Extract the (x, y) coordinate from the center of the cell holding the provided text.  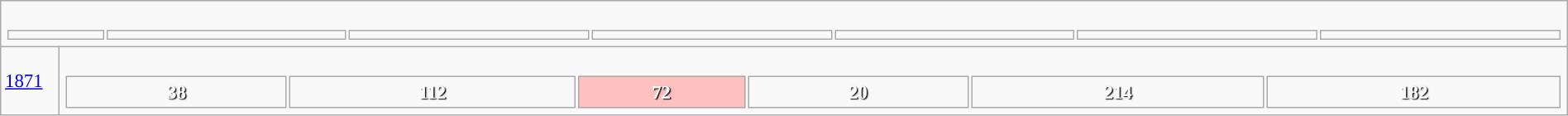
38 (177, 91)
1871 (30, 81)
182 (1414, 91)
214 (1118, 91)
20 (858, 91)
72 (661, 91)
112 (432, 91)
38 112 72 20 214 182 (813, 81)
